Find where the given text appears and provide that cell's center as [X, Y] coordinate. 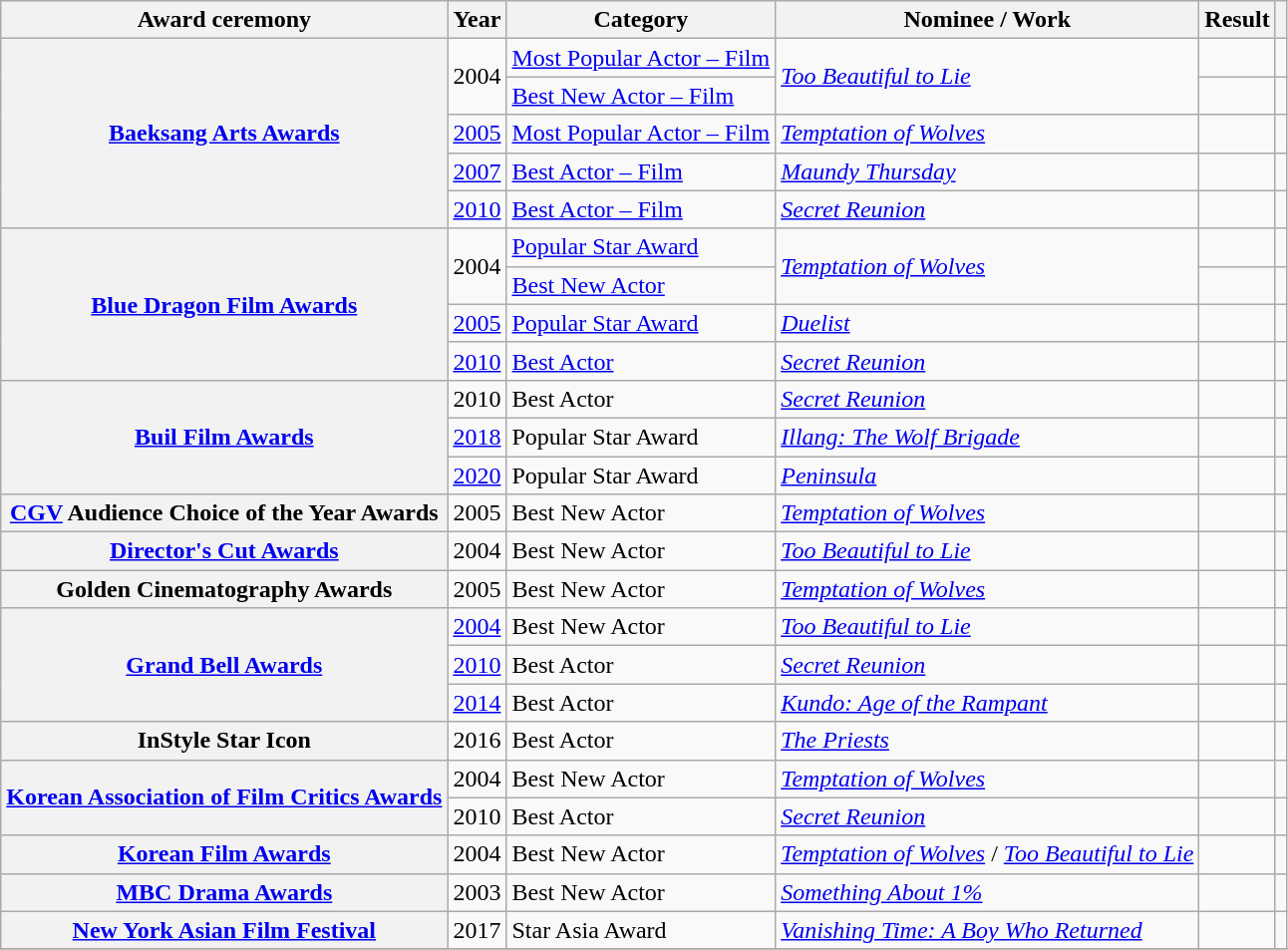
Temptation of Wolves / Too Beautiful to Lie [987, 854]
2020 [477, 475]
CGV Audience Choice of the Year Awards [224, 513]
Peninsula [987, 475]
Blue Dragon Film Awards [224, 304]
InStyle Star Icon [224, 741]
Grand Bell Awards [224, 665]
MBC Drama Awards [224, 892]
Vanishing Time: A Boy Who Returned [987, 930]
2014 [477, 703]
Korean Film Awards [224, 854]
2017 [477, 930]
Star Asia Award [641, 930]
Duelist [987, 323]
Something About 1% [987, 892]
New York Asian Film Festival [224, 930]
Buil Film Awards [224, 437]
2007 [477, 171]
Maundy Thursday [987, 171]
Category [641, 20]
Year [477, 20]
Korean Association of Film Critics Awards [224, 797]
Director's Cut Awards [224, 551]
Illang: The Wolf Brigade [987, 437]
Best New Actor – Film [641, 96]
Result [1237, 20]
Award ceremony [224, 20]
Nominee / Work [987, 20]
Kundo: Age of the Rampant [987, 703]
2003 [477, 892]
The Priests [987, 741]
2018 [477, 437]
Baeksang Arts Awards [224, 134]
2016 [477, 741]
Golden Cinematography Awards [224, 589]
